Find where the given text appears and provide that cell's center as [X, Y] coordinate. 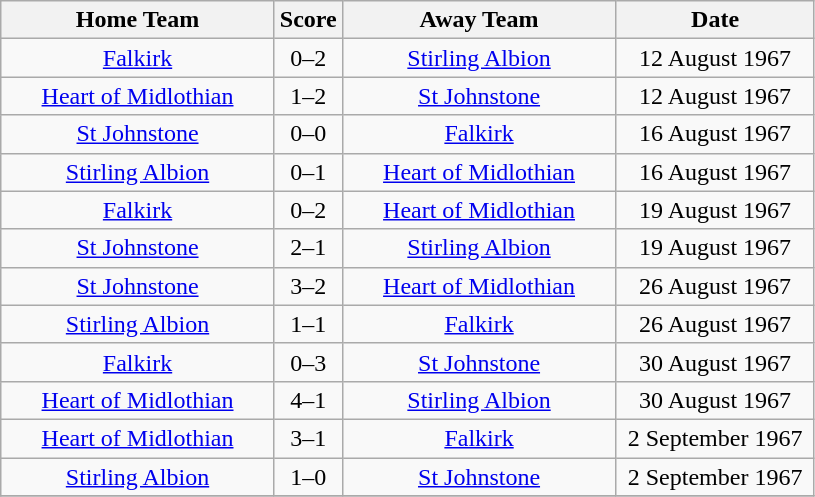
Away Team [479, 20]
2–1 [308, 248]
Home Team [138, 20]
3–1 [308, 438]
1–2 [308, 96]
0–0 [308, 134]
4–1 [308, 400]
1–1 [308, 324]
1–0 [308, 477]
0–3 [308, 362]
3–2 [308, 286]
Date [716, 20]
0–1 [308, 172]
Score [308, 20]
